Capture the cell that displays the provided text and extract its (x, y) central coordinate. 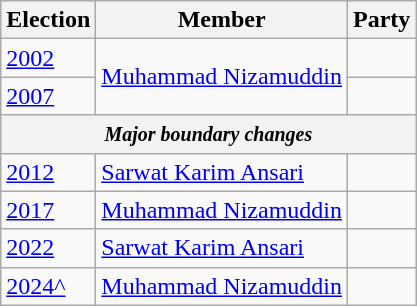
Member (222, 20)
2007 (48, 96)
2024^ (48, 286)
Major boundary changes (208, 134)
Party (382, 20)
2017 (48, 210)
2012 (48, 172)
2022 (48, 248)
Election (48, 20)
2002 (48, 58)
